Identify which cell holds the provided text, then report its (x, y) central coordinate. 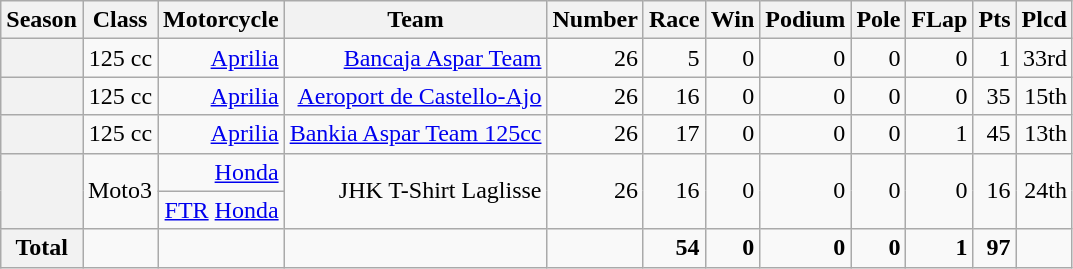
Win (732, 20)
Total (42, 248)
Race (674, 20)
Bancaja Aspar Team (416, 58)
33rd (1044, 58)
Pole (878, 20)
Number (595, 20)
FLap (940, 20)
Bankia Aspar Team 125cc (416, 134)
13th (1044, 134)
24th (1044, 191)
Moto3 (120, 191)
54 (674, 248)
Aeroport de Castello-Ajo (416, 96)
JHK T-Shirt Laglisse (416, 191)
Team (416, 20)
5 (674, 58)
15th (1044, 96)
Motorcycle (222, 20)
35 (994, 96)
Season (42, 20)
97 (994, 248)
17 (674, 134)
Class (120, 20)
Plcd (1044, 20)
Pts (994, 20)
FTR Honda (222, 210)
45 (994, 134)
Honda (222, 172)
Podium (806, 20)
